Scan for the cell matching the given text and deliver its (x, y) coordinate at center. 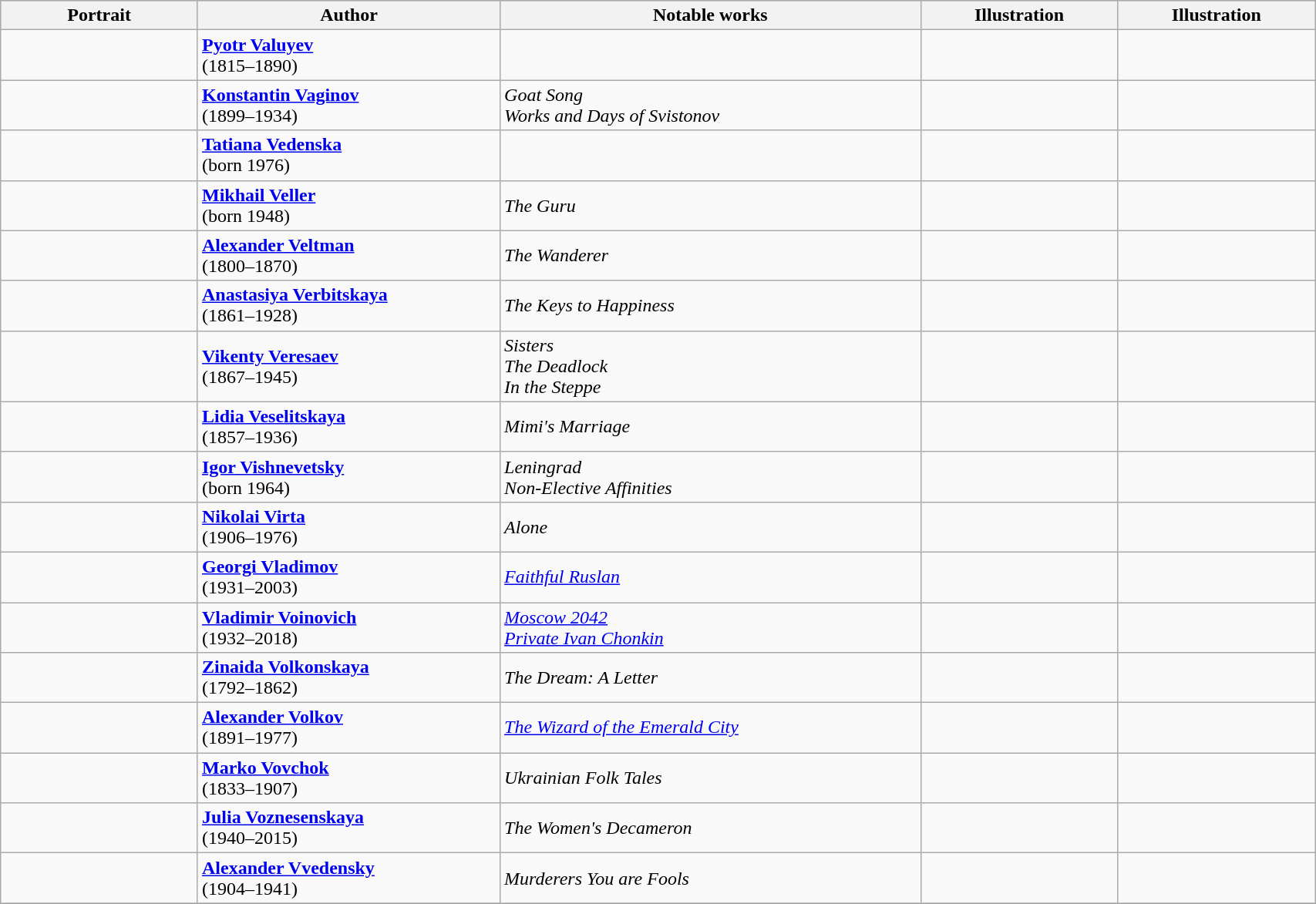
The Keys to Happiness (711, 305)
Goat SongWorks and Days of Svistonov (711, 105)
The Guru (711, 205)
The Wanderer (711, 256)
Vladimir Voinovich(1932–2018) (348, 627)
Pyotr Valuyev(1815–1890) (348, 55)
Marko Vovchok(1833–1907) (348, 778)
Alexander Volkov(1891–1977) (348, 728)
Author (348, 15)
The Women's Decameron (711, 828)
Zinaida Volkonskaya(1792–1862) (348, 678)
Alexander Vvedensky(1904–1941) (348, 879)
LeningradNon-Elective Affinities (711, 476)
The Dream: A Letter (711, 678)
Mikhail Veller(born 1948) (348, 205)
Murderers You are Fools (711, 879)
Moscow 2042Private Ivan Chonkin (711, 627)
Faithful Ruslan (711, 576)
Vikenty Veresaev(1867–1945) (348, 366)
Notable works (711, 15)
Igor Vishnevetsky(born 1964) (348, 476)
Anastasiya Verbitskaya(1861–1928) (348, 305)
SistersThe DeadlockIn the Steppe (711, 366)
Konstantin Vaginov(1899–1934) (348, 105)
Portrait (99, 15)
Ukrainian Folk Tales (711, 778)
The Wizard of the Emerald City (711, 728)
Mimi's Marriage (711, 427)
Lidia Veselitskaya(1857–1936) (348, 427)
Julia Voznesenskaya(1940–2015) (348, 828)
Alexander Veltman(1800–1870) (348, 256)
Alone (711, 527)
Tatiana Vedenska(born 1976) (348, 156)
Nikolai Virta(1906–1976) (348, 527)
Georgi Vladimov(1931–2003) (348, 576)
